Find where the given text appears and provide that cell's center as (x, y) coordinate. 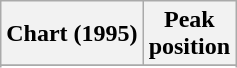
Chart (1995) (72, 34)
Peakposition (189, 34)
